Output the (X, Y) coordinate of the center of the cell containing the given text.  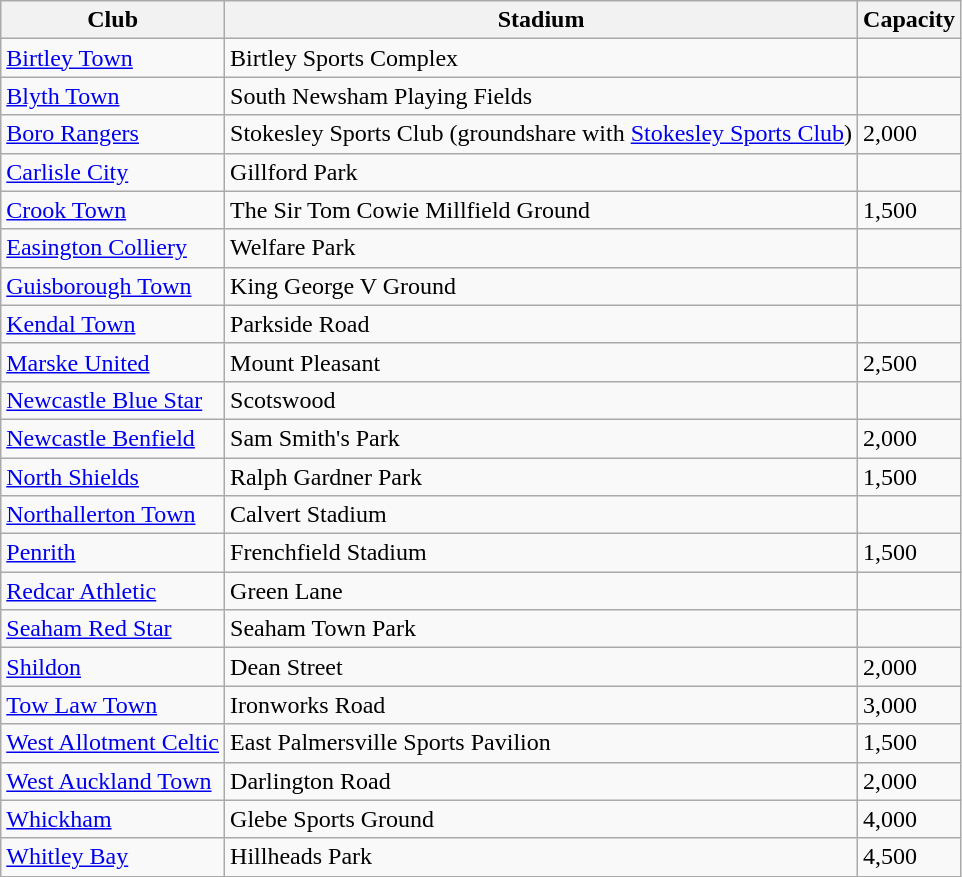
2,500 (910, 362)
South Newsham Playing Fields (542, 96)
Birtley Sports Complex (542, 58)
Scotswood (542, 400)
North Shields (113, 477)
Northallerton Town (113, 515)
Darlington Road (542, 781)
Carlisle City (113, 172)
Newcastle Blue Star (113, 400)
Easington Colliery (113, 248)
Frenchfield Stadium (542, 553)
Seaham Town Park (542, 629)
Shildon (113, 667)
Tow Law Town (113, 705)
Glebe Sports Ground (542, 819)
Ralph Gardner Park (542, 477)
4,500 (910, 857)
Newcastle Benfield (113, 438)
West Allotment Celtic (113, 743)
Whickham (113, 819)
East Palmersville Sports Pavilion (542, 743)
Hillheads Park (542, 857)
King George V Ground (542, 286)
Sam Smith's Park (542, 438)
3,000 (910, 705)
Capacity (910, 20)
Seaham Red Star (113, 629)
Redcar Athletic (113, 591)
Mount Pleasant (542, 362)
Welfare Park (542, 248)
Blyth Town (113, 96)
Dean Street (542, 667)
Whitley Bay (113, 857)
Club (113, 20)
Boro Rangers (113, 134)
Birtley Town (113, 58)
Green Lane (542, 591)
West Auckland Town (113, 781)
Marske United (113, 362)
Ironworks Road (542, 705)
Kendal Town (113, 324)
Parkside Road (542, 324)
Crook Town (113, 210)
Calvert Stadium (542, 515)
Stokesley Sports Club (groundshare with Stokesley Sports Club) (542, 134)
Stadium (542, 20)
Penrith (113, 553)
4,000 (910, 819)
Gillford Park (542, 172)
The Sir Tom Cowie Millfield Ground (542, 210)
Guisborough Town (113, 286)
